Provide the [x, y] coordinate of the cell's center where the given text is located.  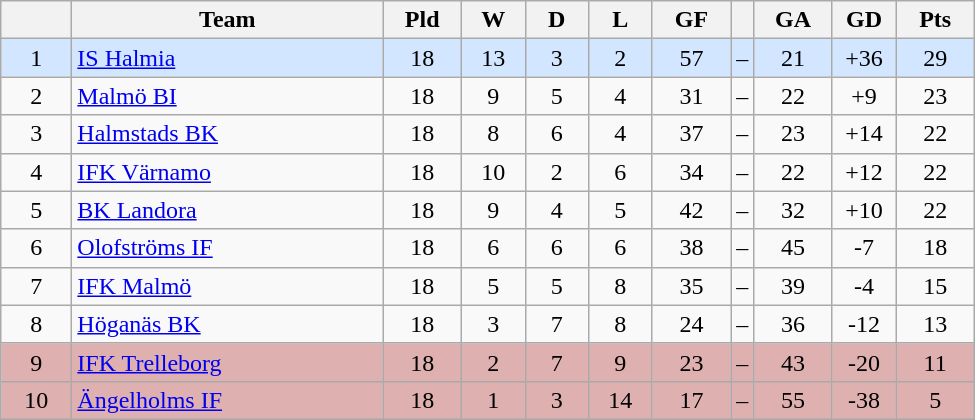
-7 [864, 248]
37 [692, 134]
29 [936, 58]
D [557, 20]
55 [794, 400]
15 [936, 286]
Pld [422, 20]
-12 [864, 324]
IFK Värnamo [228, 172]
Team [228, 20]
-20 [864, 362]
11 [936, 362]
43 [794, 362]
IFK Malmö [228, 286]
IS Halmia [228, 58]
W [493, 20]
+10 [864, 210]
14 [621, 400]
38 [692, 248]
Olofströms IF [228, 248]
34 [692, 172]
Ängelholms IF [228, 400]
GA [794, 20]
GF [692, 20]
-4 [864, 286]
21 [794, 58]
Malmö BI [228, 96]
35 [692, 286]
L [621, 20]
45 [794, 248]
+9 [864, 96]
17 [692, 400]
Halmstads BK [228, 134]
36 [794, 324]
Höganäs BK [228, 324]
GD [864, 20]
32 [794, 210]
IFK Trelleborg [228, 362]
31 [692, 96]
57 [692, 58]
+14 [864, 134]
+36 [864, 58]
39 [794, 286]
+12 [864, 172]
-38 [864, 400]
24 [692, 324]
BK Landora [228, 210]
Pts [936, 20]
42 [692, 210]
